Output the [X, Y] coordinate of the center of the cell containing the given text.  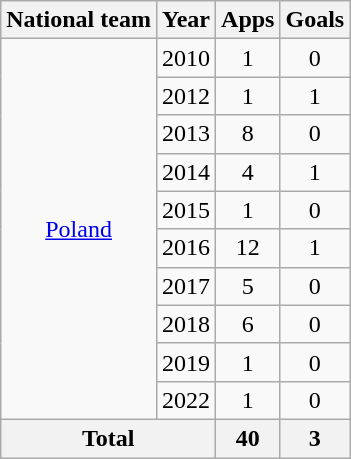
2017 [186, 286]
3 [315, 438]
Goals [315, 20]
2012 [186, 96]
2019 [186, 362]
2016 [186, 248]
4 [248, 172]
5 [248, 286]
Year [186, 20]
12 [248, 248]
8 [248, 134]
Total [108, 438]
2022 [186, 400]
2014 [186, 172]
Poland [79, 230]
2010 [186, 58]
2015 [186, 210]
Apps [248, 20]
2018 [186, 324]
National team [79, 20]
2013 [186, 134]
6 [248, 324]
40 [248, 438]
